Detect which cell encompasses the target text, then output its [x, y] center coordinate. 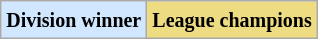
Division winner [74, 20]
League champions [232, 20]
